Detect which cell encompasses the target text, then output its [x, y] center coordinate. 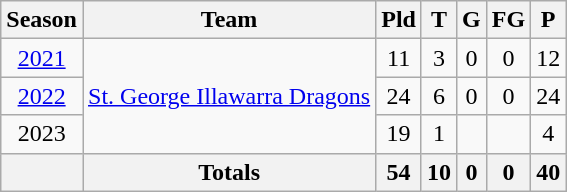
12 [548, 58]
Season [42, 20]
FG [508, 20]
Pld [399, 20]
19 [399, 134]
10 [438, 172]
40 [548, 172]
3 [438, 58]
Team [228, 20]
6 [438, 96]
54 [399, 172]
2023 [42, 134]
Totals [228, 172]
St. George Illawarra Dragons [228, 96]
2021 [42, 58]
11 [399, 58]
T [438, 20]
2022 [42, 96]
G [472, 20]
P [548, 20]
1 [438, 134]
4 [548, 134]
